Identify which cell holds the provided text, then report its [x, y] central coordinate. 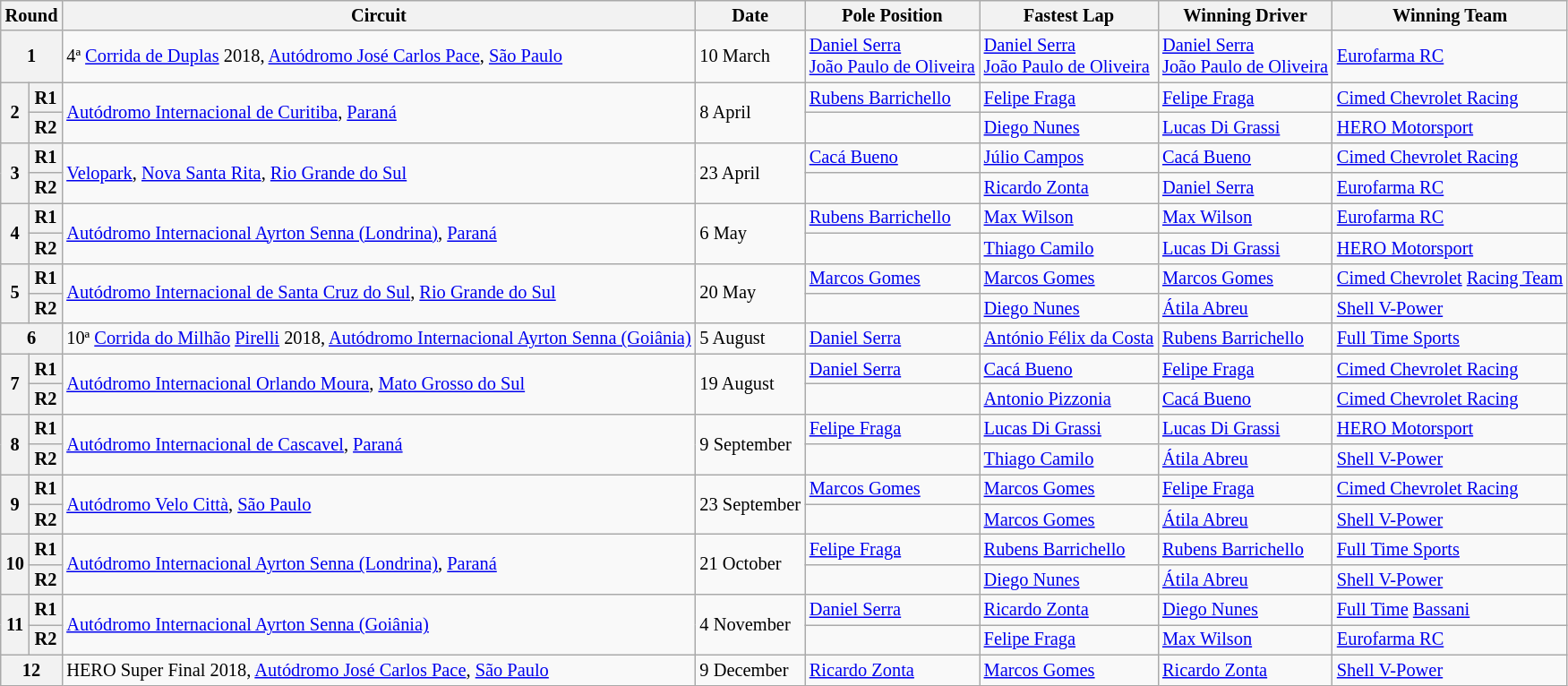
9 September [750, 444]
5 [15, 294]
10 March [750, 56]
23 September [750, 503]
4 [15, 233]
Autódromo Internacional de Santa Cruz do Sul, Rio Grande do Sul [378, 294]
Pole Position [892, 15]
9 [15, 503]
António Félix da Costa [1069, 339]
20 May [750, 294]
Cimed Chevrolet Racing Team [1450, 279]
10ª Corrida do Milhão Pirelli 2018, Autódromo Internacional Ayrton Senna (Goiânia) [378, 339]
Circuit [378, 15]
4ª Corrida de Duplas 2018, Autódromo José Carlos Pace, São Paulo [378, 56]
4 November [750, 625]
6 May [750, 233]
Júlio Campos [1069, 158]
5 August [750, 339]
11 [15, 625]
Winning Driver [1245, 15]
21 October [750, 564]
8 [15, 444]
Fastest Lap [1069, 15]
19 August [750, 383]
Date [750, 15]
Round [32, 15]
Full Time Bassani [1450, 610]
Winning Team [1450, 15]
Autódromo Internacional Orlando Moura, Mato Grosso do Sul [378, 383]
23 April [750, 172]
Autódromo Velo Città, São Paulo [378, 503]
2 [15, 113]
7 [15, 383]
8 April [750, 113]
1 [32, 56]
Autódromo Internacional de Curitiba, Paraná [378, 113]
HERO Super Final 2018, Autódromo José Carlos Pace, São Paulo [378, 670]
Velopark, Nova Santa Rita, Rio Grande do Sul [378, 172]
12 [32, 670]
Antonio Pizzonia [1069, 399]
Autódromo Internacional Ayrton Senna (Goiânia) [378, 625]
10 [15, 564]
Autódromo Internacional de Cascavel, Paraná [378, 444]
9 December [750, 670]
6 [32, 339]
3 [15, 172]
